Return the [X, Y] coordinate for the center point of the cell that contains the specified text.  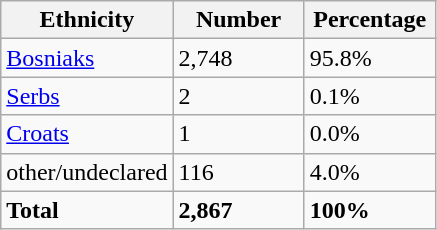
2 [238, 96]
95.8% [370, 58]
other/undeclared [87, 172]
Number [238, 20]
Croats [87, 134]
0.0% [370, 134]
4.0% [370, 172]
Serbs [87, 96]
Percentage [370, 20]
Ethnicity [87, 20]
Total [87, 210]
100% [370, 210]
2,748 [238, 58]
2,867 [238, 210]
Bosniaks [87, 58]
1 [238, 134]
0.1% [370, 96]
116 [238, 172]
